Pinpoint the cell where the given text exists, returning its [X, Y] midpoint coordinate. 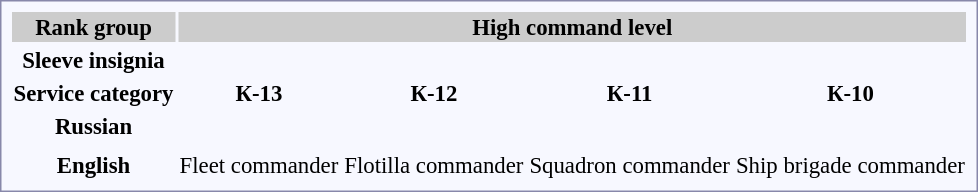
К-11 [630, 93]
English [94, 165]
Ship brigade commander [850, 165]
Service category [94, 93]
Squadron commander [630, 165]
High command level [572, 27]
Flotilla commander [434, 165]
Fleet commander [259, 165]
Rank group [94, 27]
К-13 [259, 93]
К-10 [850, 93]
К-12 [434, 93]
Russian [94, 126]
Sleeve insignia [94, 60]
